For the text-containing cell, return its midpoint in [x, y] coordinate format. 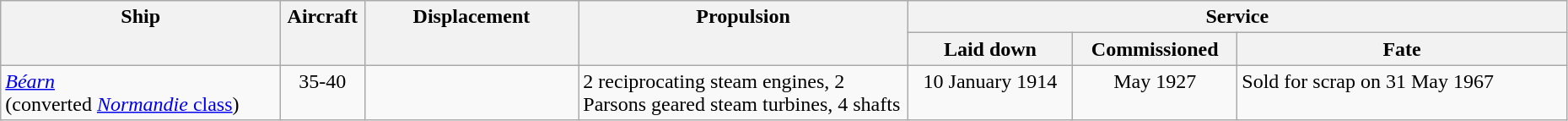
2 reciprocating steam engines, 2 Parsons geared steam turbines, 4 shafts [743, 93]
Displacement [471, 33]
10 January 1914 [990, 93]
35-40 [322, 93]
Aircraft [322, 33]
Service [1237, 17]
May 1927 [1156, 93]
Ship [141, 33]
Commissioned [1156, 49]
Laid down [990, 49]
Sold for scrap on 31 May 1967 [1402, 93]
Fate [1402, 49]
Propulsion [743, 33]
Béarn(converted Normandie class) [141, 93]
